Scan for the cell matching the given text and deliver its [X, Y] coordinate at center. 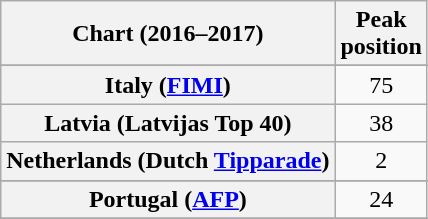
38 [381, 123]
2 [381, 161]
Latvia (Latvijas Top 40) [168, 123]
75 [381, 85]
Netherlands (Dutch Tipparade) [168, 161]
Peakposition [381, 34]
Chart (2016–2017) [168, 34]
24 [381, 199]
Portugal (AFP) [168, 199]
Italy (FIMI) [168, 85]
